Scan for the cell matching the given text and deliver its (X, Y) coordinate at center. 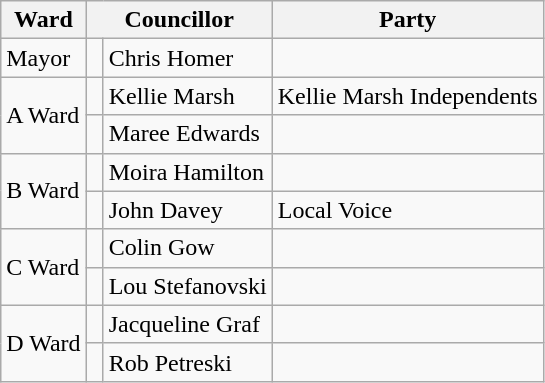
Kellie Marsh Independents (408, 96)
Jacqueline Graf (188, 324)
Colin Gow (188, 248)
Rob Petreski (188, 362)
Local Voice (408, 210)
Chris Homer (188, 58)
B Ward (44, 191)
Maree Edwards (188, 134)
A Ward (44, 115)
Mayor (44, 58)
Kellie Marsh (188, 96)
D Ward (44, 343)
John Davey (188, 210)
Councillor (179, 20)
Lou Stefanovski (188, 286)
C Ward (44, 267)
Ward (44, 20)
Party (408, 20)
Moira Hamilton (188, 172)
